Provide the [x, y] coordinate of the cell's center where the given text is located.  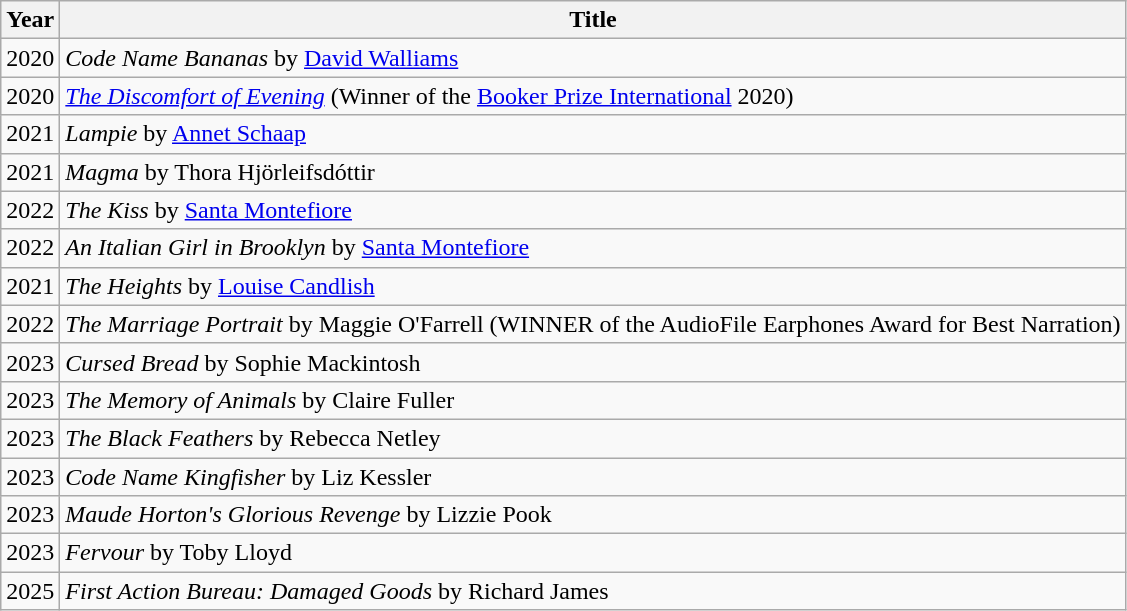
Title [593, 20]
Fervour by Toby Lloyd [593, 553]
The Kiss by Santa Montefiore [593, 210]
The Memory of Animals by Claire Fuller [593, 400]
The Discomfort of Evening (Winner of the Booker Prize International 2020) [593, 96]
The Marriage Portrait by Maggie O'Farrell (WINNER of the AudioFile Earphones Award for Best Narration) [593, 324]
Code Name Kingfisher by Liz Kessler [593, 477]
The Heights by Louise Candlish [593, 286]
The Black Feathers by Rebecca Netley [593, 438]
2025 [30, 591]
Year [30, 20]
Cursed Bread by Sophie Mackintosh [593, 362]
An Italian Girl in Brooklyn by Santa Montefiore [593, 248]
Lampie by Annet Schaap [593, 134]
Magma by Thora Hjörleifsdóttir [593, 172]
Code Name Bananas by David Walliams [593, 58]
First Action Bureau: Damaged Goods by Richard James [593, 591]
Maude Horton's Glorious Revenge by Lizzie Pook [593, 515]
